Detect which cell encompasses the target text, then output its (x, y) center coordinate. 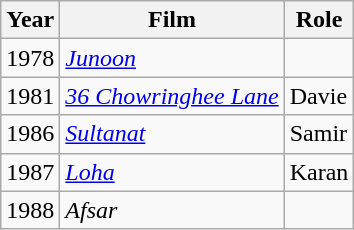
1988 (30, 210)
1978 (30, 58)
Film (172, 20)
36 Chowringhee Lane (172, 96)
Davie (319, 96)
Junoon (172, 58)
Loha (172, 172)
1986 (30, 134)
Samir (319, 134)
Sultanat (172, 134)
Year (30, 20)
Karan (319, 172)
1981 (30, 96)
1987 (30, 172)
Role (319, 20)
Afsar (172, 210)
